For the text-containing cell, return its midpoint in (x, y) coordinate format. 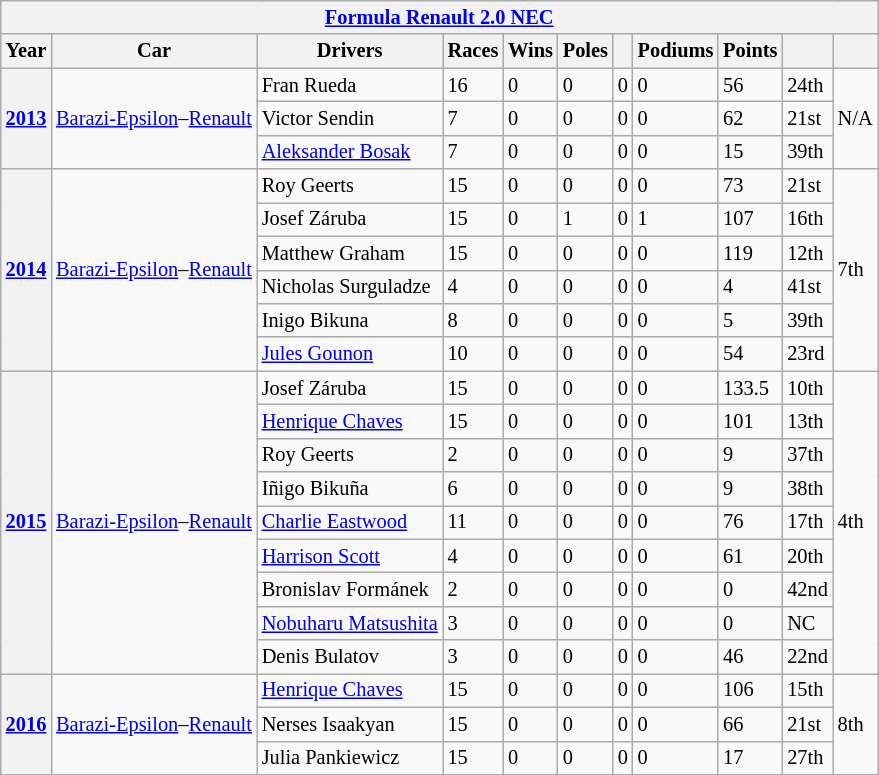
Podiums (676, 51)
Year (26, 51)
24th (807, 85)
2013 (26, 118)
4th (856, 522)
20th (807, 556)
16 (474, 85)
119 (750, 253)
11 (474, 522)
41st (807, 287)
23rd (807, 354)
38th (807, 489)
Aleksander Bosak (350, 152)
Nerses Isaakyan (350, 724)
13th (807, 421)
133.5 (750, 388)
Iñigo Bikuña (350, 489)
73 (750, 186)
2014 (26, 270)
Fran Rueda (350, 85)
101 (750, 421)
7th (856, 270)
N/A (856, 118)
12th (807, 253)
2015 (26, 522)
106 (750, 690)
Bronislav Formánek (350, 589)
Matthew Graham (350, 253)
Car (154, 51)
Wins (530, 51)
Jules Gounon (350, 354)
46 (750, 657)
Inigo Bikuna (350, 320)
Harrison Scott (350, 556)
Points (750, 51)
27th (807, 758)
Denis Bulatov (350, 657)
Charlie Eastwood (350, 522)
42nd (807, 589)
8 (474, 320)
Formula Renault 2.0 NEC (440, 17)
54 (750, 354)
Nobuharu Matsushita (350, 623)
Poles (586, 51)
62 (750, 118)
5 (750, 320)
Races (474, 51)
107 (750, 219)
76 (750, 522)
Nicholas Surguladze (350, 287)
NC (807, 623)
Drivers (350, 51)
66 (750, 724)
2016 (26, 724)
10 (474, 354)
10th (807, 388)
22nd (807, 657)
16th (807, 219)
17 (750, 758)
Victor Sendin (350, 118)
8th (856, 724)
56 (750, 85)
37th (807, 455)
61 (750, 556)
17th (807, 522)
6 (474, 489)
15th (807, 690)
Julia Pankiewicz (350, 758)
